Find where the given text appears and provide that cell's center as [X, Y] coordinate. 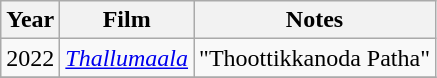
Year [30, 20]
Notes [315, 20]
Thallumaala [127, 58]
"Thoottikkanoda Patha" [315, 58]
2022 [30, 58]
Film [127, 20]
